Pinpoint the cell where the given text exists, returning its [X, Y] midpoint coordinate. 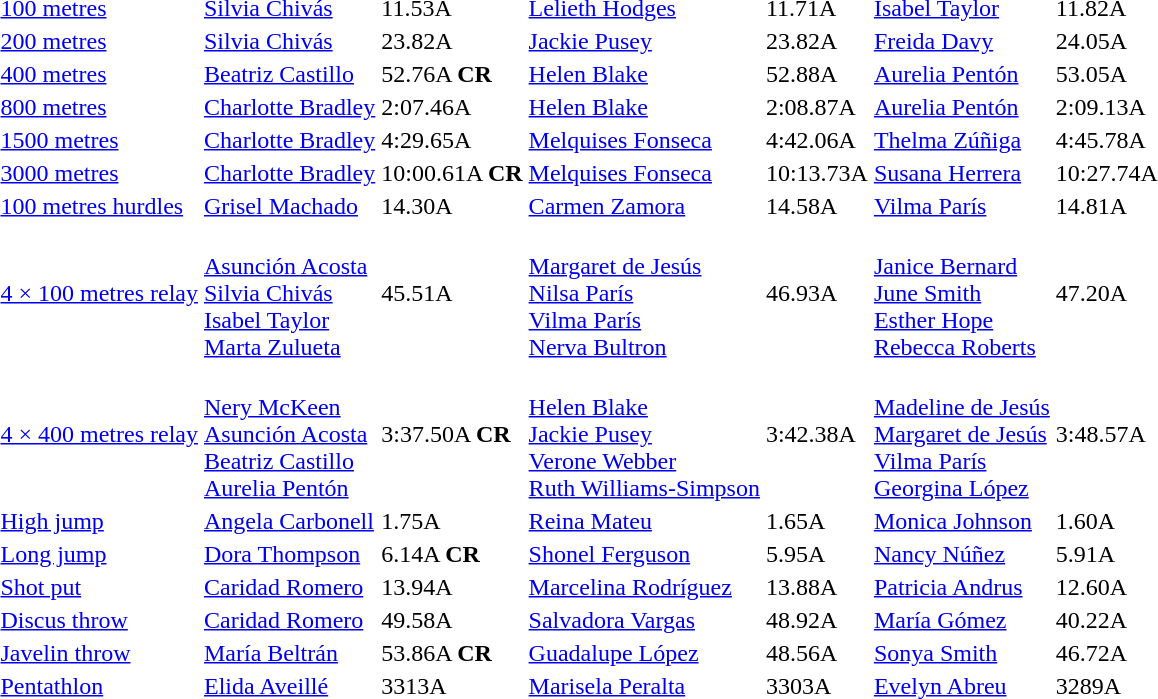
María Beltrán [289, 653]
Madeline de JesúsMargaret de JesúsVilma ParísGeorgina López [962, 434]
Thelma Zúñiga [962, 140]
2:08.87A [816, 107]
4:42.06A [816, 140]
Marcelina Rodríguez [644, 587]
4:29.65A [452, 140]
Dora Thompson [289, 554]
Grisel Machado [289, 206]
14.30A [452, 206]
6.14A CR [452, 554]
Vilma París [962, 206]
2:07.46A [452, 107]
45.51A [452, 293]
10:13.73A [816, 173]
13.94A [452, 587]
5.95A [816, 554]
Margaret de JesúsNilsa ParísVilma ParísNerva Bultron [644, 293]
Susana Herrera [962, 173]
María Gómez [962, 620]
Shonel Ferguson [644, 554]
Asunción AcostaSilvia ChivásIsabel TaylorMarta Zulueta [289, 293]
Monica Johnson [962, 521]
Beatriz Castillo [289, 74]
52.88A [816, 74]
52.76A CR [452, 74]
49.58A [452, 620]
3:37.50A CR [452, 434]
53.86A CR [452, 653]
13.88A [816, 587]
1.75A [452, 521]
Reina Mateu [644, 521]
48.92A [816, 620]
14.58A [816, 206]
Salvadora Vargas [644, 620]
10:00.61A CR [452, 173]
Guadalupe López [644, 653]
Angela Carbonell [289, 521]
1.65A [816, 521]
Nancy Núñez [962, 554]
Janice BernardJune SmithEsther HopeRebecca Roberts [962, 293]
Patricia Andrus [962, 587]
Silvia Chivás [289, 41]
Helen BlakeJackie PuseyVerone WebberRuth Williams-Simpson [644, 434]
Carmen Zamora [644, 206]
48.56A [816, 653]
3:42.38A [816, 434]
Sonya Smith [962, 653]
46.93A [816, 293]
Jackie Pusey [644, 41]
Nery McKeenAsunción AcostaBeatriz CastilloAurelia Pentón [289, 434]
Freida Davy [962, 41]
